For the text-containing cell, return its midpoint in (x, y) coordinate format. 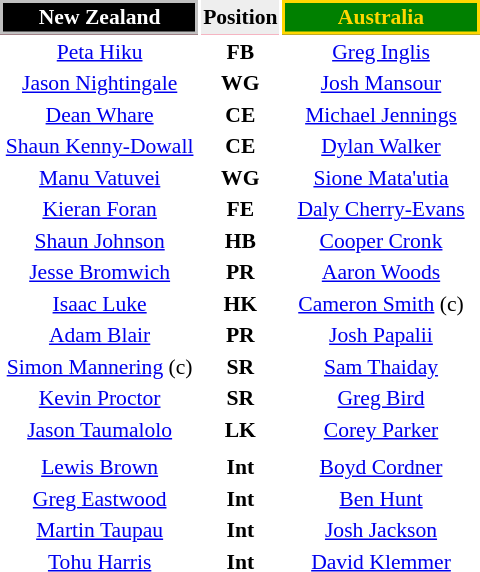
Jesse Bromwich (100, 272)
New Zealand (100, 17)
HB (240, 240)
Australia (381, 17)
Cooper Cronk (381, 240)
Josh Papalii (381, 335)
Shaun Johnson (100, 240)
FE (240, 209)
Kevin Proctor (100, 398)
FB (240, 52)
Daly Cherry-Evans (381, 209)
Greg Bird (381, 398)
Greg Eastwood (100, 498)
Position (240, 17)
Ben Hunt (381, 498)
Kieran Foran (100, 209)
Dylan Walker (381, 146)
Jason Nightingale (100, 83)
Manu Vatuvei (100, 178)
Peta Hiku (100, 52)
Corey Parker (381, 430)
HK (240, 304)
Michael Jennings (381, 114)
Boyd Cordner (381, 467)
Josh Mansour (381, 83)
Aaron Woods (381, 272)
Isaac Luke (100, 304)
Sione Mata'utia (381, 178)
Dean Whare (100, 114)
Simon Mannering (c) (100, 366)
Lewis Brown (100, 467)
Shaun Kenny-Dowall (100, 146)
Cameron Smith (c) (381, 304)
Greg Inglis (381, 52)
Adam Blair (100, 335)
Sam Thaiday (381, 366)
Martin Taupau (100, 530)
Josh Jackson (381, 530)
Jason Taumalolo (100, 430)
LK (240, 430)
